Output the [x, y] coordinate of the center of the cell containing the given text.  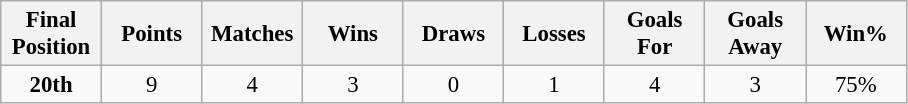
9 [152, 85]
Final Position [52, 34]
Wins [354, 34]
Points [152, 34]
0 [454, 85]
75% [856, 85]
Losses [554, 34]
Win% [856, 34]
Goals For [654, 34]
Matches [252, 34]
Goals Away [756, 34]
1 [554, 85]
20th [52, 85]
Draws [454, 34]
